Extract the (X, Y) coordinate from the center of the cell holding the provided text.  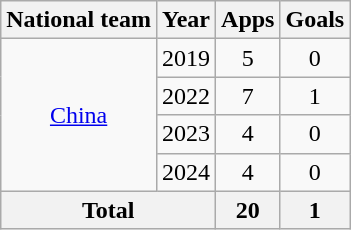
2019 (186, 58)
National team (79, 20)
7 (248, 96)
Total (108, 210)
2022 (186, 96)
Apps (248, 20)
2024 (186, 172)
Year (186, 20)
5 (248, 58)
20 (248, 210)
China (79, 115)
Goals (315, 20)
2023 (186, 134)
